Pinpoint the cell where the given text exists, returning its (x, y) midpoint coordinate. 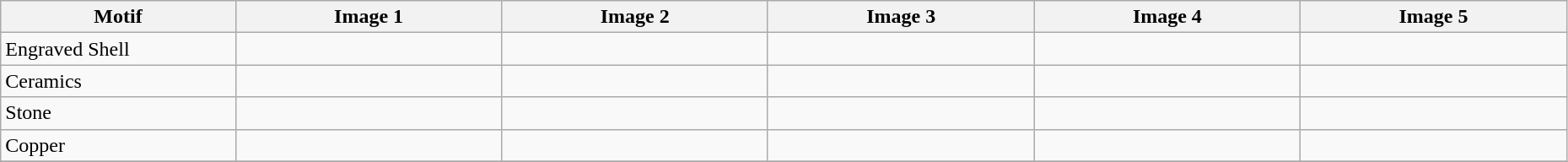
Ceramics (118, 81)
Image 1 (369, 17)
Image 2 (635, 17)
Image 3 (901, 17)
Image 4 (1167, 17)
Stone (118, 113)
Motif (118, 17)
Image 5 (1434, 17)
Copper (118, 145)
Engraved Shell (118, 49)
